Search for the cell housing the specified text and yield its (x, y) center coordinate. 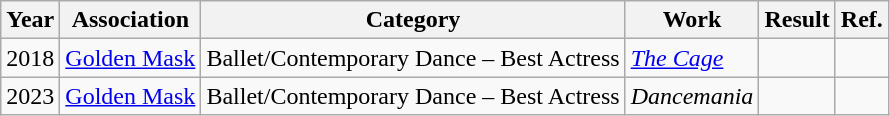
Dancemania (692, 96)
Association (130, 20)
2018 (30, 58)
Result (797, 20)
Ref. (862, 20)
Year (30, 20)
2023 (30, 96)
The Cage (692, 58)
Work (692, 20)
Category (413, 20)
